Locate the cell with the specified text and output its (X, Y) center coordinate. 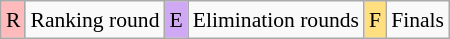
E (176, 20)
Elimination rounds (276, 20)
F (375, 20)
R (14, 20)
Ranking round (94, 20)
Finals (418, 20)
